From the cell containing the given text, extract its center point as (x, y) coordinate. 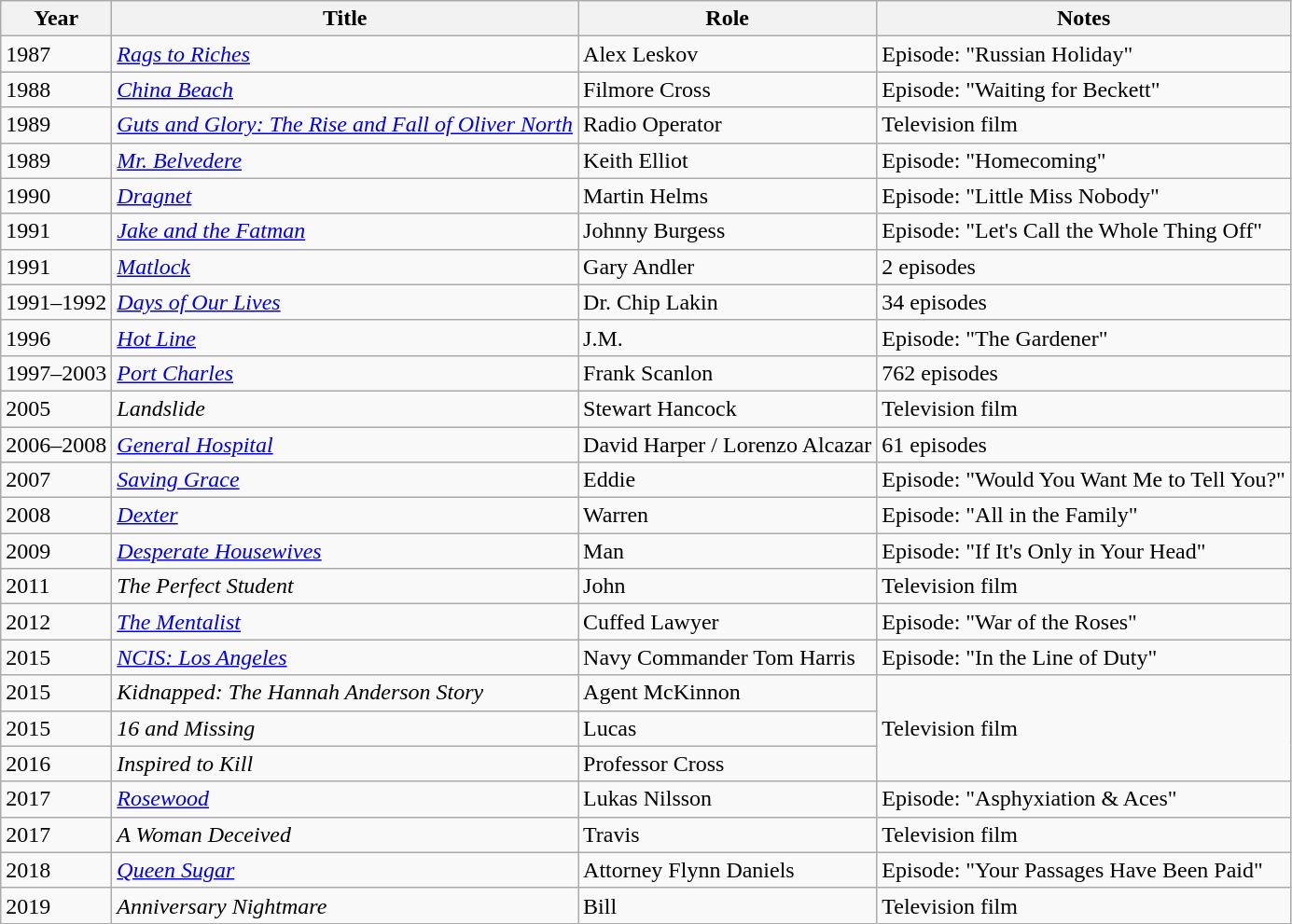
Saving Grace (345, 480)
34 episodes (1084, 302)
The Mentalist (345, 622)
2008 (56, 516)
Mr. Belvedere (345, 160)
Year (56, 19)
Agent McKinnon (728, 693)
Navy Commander Tom Harris (728, 657)
1996 (56, 338)
Dexter (345, 516)
2009 (56, 551)
Episode: "Little Miss Nobody" (1084, 196)
Cuffed Lawyer (728, 622)
Dr. Chip Lakin (728, 302)
2005 (56, 408)
China Beach (345, 90)
Man (728, 551)
Attorney Flynn Daniels (728, 870)
Bill (728, 905)
2018 (56, 870)
Warren (728, 516)
Episode: "Let's Call the Whole Thing Off" (1084, 231)
Queen Sugar (345, 870)
Professor Cross (728, 764)
Eddie (728, 480)
Port Charles (345, 373)
The Perfect Student (345, 586)
Kidnapped: The Hannah Anderson Story (345, 693)
Lukas Nilsson (728, 799)
Johnny Burgess (728, 231)
Keith Elliot (728, 160)
Episode: "All in the Family" (1084, 516)
Guts and Glory: The Rise and Fall of Oliver North (345, 125)
2012 (56, 622)
Days of Our Lives (345, 302)
Anniversary Nightmare (345, 905)
Episode: "If It's Only in Your Head" (1084, 551)
2011 (56, 586)
Matlock (345, 267)
Alex Leskov (728, 54)
NCIS: Los Angeles (345, 657)
1990 (56, 196)
John (728, 586)
2016 (56, 764)
Rosewood (345, 799)
Dragnet (345, 196)
16 and Missing (345, 728)
Episode: "Your Passages Have Been Paid" (1084, 870)
2019 (56, 905)
Landslide (345, 408)
General Hospital (345, 445)
2006–2008 (56, 445)
2 episodes (1084, 267)
Jake and the Fatman (345, 231)
Gary Andler (728, 267)
Episode: "Would You Want Me to Tell You?" (1084, 480)
762 episodes (1084, 373)
Inspired to Kill (345, 764)
Lucas (728, 728)
1997–2003 (56, 373)
David Harper / Lorenzo Alcazar (728, 445)
A Woman Deceived (345, 834)
Radio Operator (728, 125)
Episode: "In the Line of Duty" (1084, 657)
Frank Scanlon (728, 373)
Rags to Riches (345, 54)
Episode: "War of the Roses" (1084, 622)
Episode: "Waiting for Beckett" (1084, 90)
Role (728, 19)
Desperate Housewives (345, 551)
Filmore Cross (728, 90)
1987 (56, 54)
Stewart Hancock (728, 408)
Episode: "Russian Holiday" (1084, 54)
Episode: "Homecoming" (1084, 160)
1991–1992 (56, 302)
J.M. (728, 338)
1988 (56, 90)
Martin Helms (728, 196)
Travis (728, 834)
2007 (56, 480)
Hot Line (345, 338)
Title (345, 19)
Episode: "Asphyxiation & Aces" (1084, 799)
61 episodes (1084, 445)
Notes (1084, 19)
Episode: "The Gardener" (1084, 338)
